Determine the (X, Y) coordinate at the center of the cell enclosing the given text.  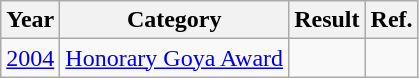
Category (174, 20)
Ref. (392, 20)
Result (327, 20)
Year (30, 20)
2004 (30, 58)
Honorary Goya Award (174, 58)
